Find where the given text appears and provide that cell's center as (X, Y) coordinate. 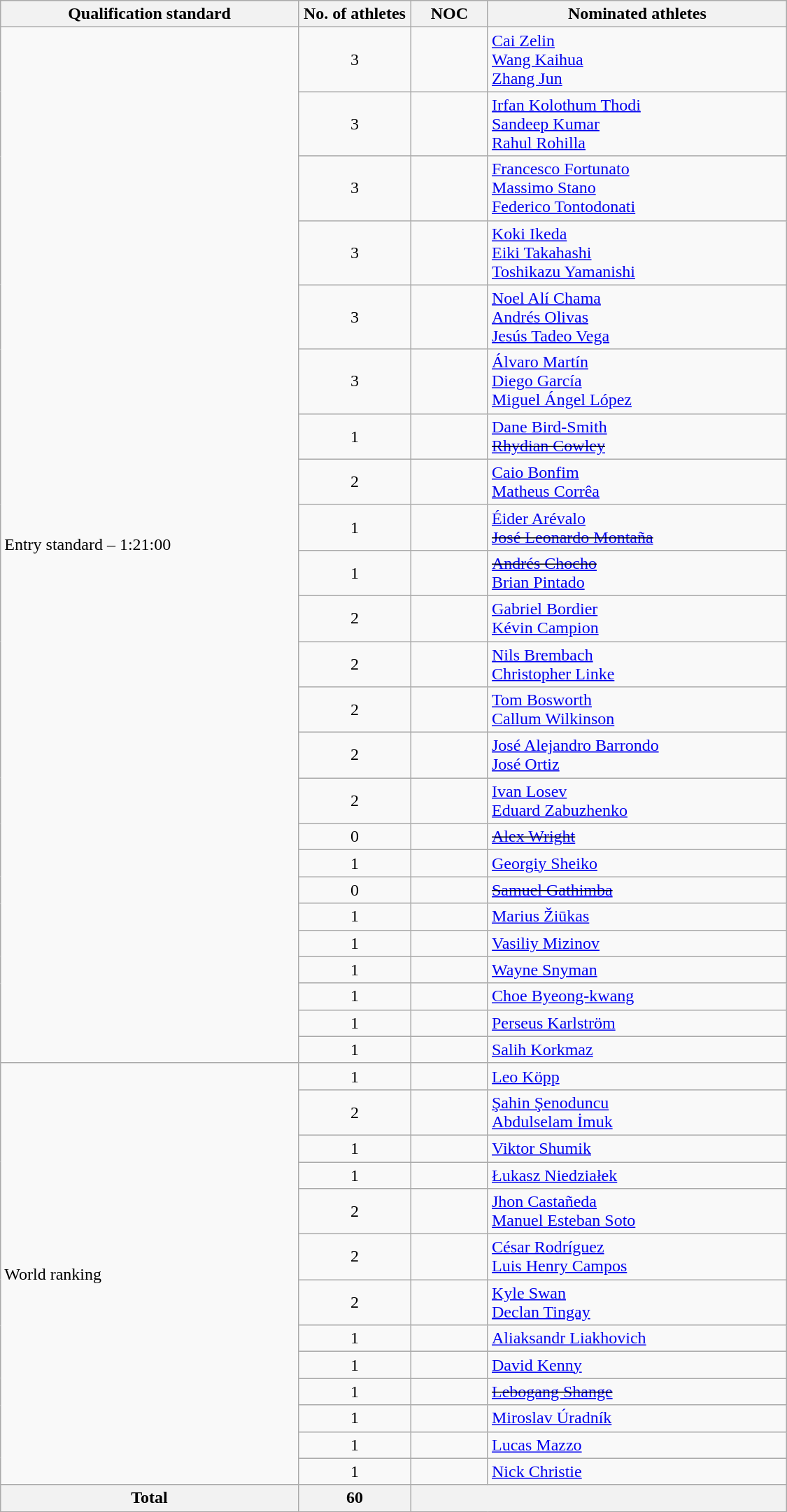
Lucas Mazzo (637, 1445)
Miroslav Úradník (637, 1418)
Qualification standard (150, 14)
Şahin ŞenoduncuAbdulselam İmuk (637, 1112)
Éider ArévaloJosé Leonardo Montaña (637, 528)
Gabriel BordierKévin Campion (637, 619)
Andrés ChochoBrian Pintado (637, 572)
César RodríguezLuis Henry Campos (637, 1257)
Kyle SwanDeclan Tingay (637, 1303)
José Alejandro BarrondoJosé Ortiz (637, 756)
Noel Alí ChamaAndrés OlivasJesús Tadeo Vega (637, 317)
David Kenny (637, 1365)
Choe Byeong-kwang (637, 996)
Total (150, 1498)
Marius Žiūkas (637, 917)
Perseus Karlström (637, 1023)
Caio BonfimMatheus Corrêa (637, 481)
Ivan LosevEduard Zabuzhenko (637, 800)
Salih Korkmaz (637, 1050)
Entry standard – 1:21:00 (150, 545)
Francesco FortunatoMassimo StanoFederico Tontodonati (637, 188)
NOC (449, 14)
Viktor Shumik (637, 1148)
Jhon CastañedaManuel Esteban Soto (637, 1212)
Nick Christie (637, 1471)
Lebogang Shange (637, 1392)
Łukasz Niedziałek (637, 1175)
Nominated athletes (637, 14)
Irfan Kolothum ThodiSandeep KumarRahul Rohilla (637, 124)
Samuel Gathimba (637, 890)
Koki IkedaEiki TakahashiToshikazu Yamanishi (637, 253)
No. of athletes (354, 14)
Tom BosworthCallum Wilkinson (637, 709)
Alex Wright (637, 837)
Georgiy Sheiko (637, 863)
Aliaksandr Liakhovich (637, 1338)
Wayne Snyman (637, 970)
Leo Köpp (637, 1076)
World ranking (150, 1273)
Cai ZelinWang KaihuaZhang Jun (637, 59)
Nils BrembachChristopher Linke (637, 663)
Álvaro MartínDiego GarcíaMiguel Ángel López (637, 381)
Dane Bird-SmithRhydian Cowley (637, 437)
Vasiliy Mizinov (637, 943)
60 (354, 1498)
